Capture the cell that displays the provided text and extract its (X, Y) central coordinate. 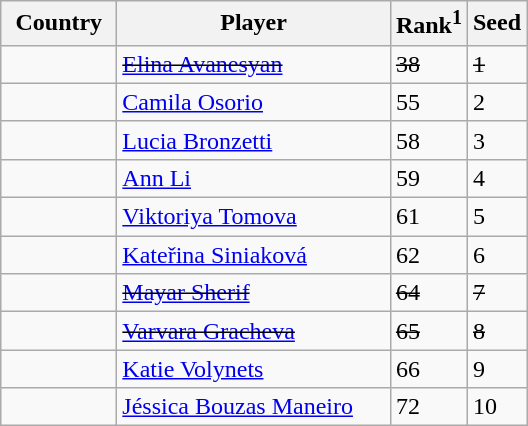
Ann Li (254, 178)
Katie Volynets (254, 369)
Kateřina Siniaková (254, 255)
1 (496, 64)
Lucia Bronzetti (254, 140)
6 (496, 255)
Elina Avanesyan (254, 64)
64 (428, 293)
Country (59, 24)
8 (496, 331)
38 (428, 64)
65 (428, 331)
5 (496, 217)
2 (496, 102)
Varvara Gracheva (254, 331)
Seed (496, 24)
Mayar Sherif (254, 293)
9 (496, 369)
58 (428, 140)
Rank1 (428, 24)
4 (496, 178)
Viktoriya Tomova (254, 217)
7 (496, 293)
61 (428, 217)
62 (428, 255)
66 (428, 369)
55 (428, 102)
10 (496, 407)
59 (428, 178)
72 (428, 407)
Player (254, 24)
Jéssica Bouzas Maneiro (254, 407)
Camila Osorio (254, 102)
3 (496, 140)
